Output the [x, y] coordinate of the center of the cell containing the given text.  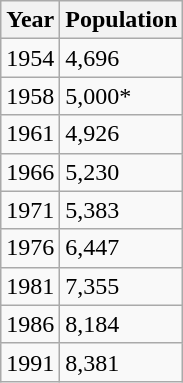
1966 [30, 172]
1954 [30, 58]
1958 [30, 96]
Population [122, 20]
1986 [30, 324]
8,381 [122, 362]
Year [30, 20]
1971 [30, 210]
1976 [30, 248]
1981 [30, 286]
5,383 [122, 210]
8,184 [122, 324]
6,447 [122, 248]
1961 [30, 134]
4,696 [122, 58]
1991 [30, 362]
5,230 [122, 172]
5,000* [122, 96]
7,355 [122, 286]
4,926 [122, 134]
